Extract the (x, y) coordinate from the center of the cell holding the provided text.  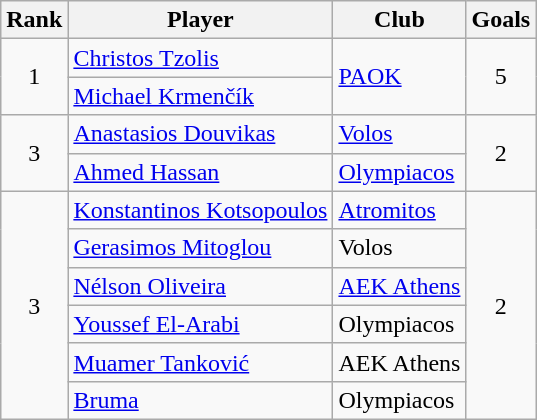
Gerasimos Mitoglou (200, 248)
Youssef El-Arabi (200, 324)
Player (200, 20)
Bruma (200, 400)
Konstantinos Kotsopoulos (200, 210)
1 (34, 77)
Rank (34, 20)
Atromitos (400, 210)
Nélson Oliveira (200, 286)
PAOK (400, 77)
5 (501, 77)
Michael Krmenčík (200, 96)
Goals (501, 20)
Ahmed Hassan (200, 172)
Club (400, 20)
Muamer Tanković (200, 362)
Christos Tzolis (200, 58)
Anastasios Douvikas (200, 134)
